Extract the (x, y) coordinate from the center of the cell holding the provided text.  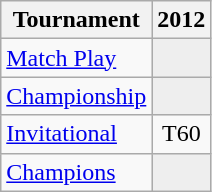
2012 (182, 20)
Champions (76, 172)
Invitational (76, 134)
T60 (182, 134)
Tournament (76, 20)
Championship (76, 96)
Match Play (76, 58)
